Return the (x, y) coordinate for the center point of the cell that contains the specified text.  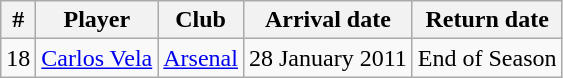
Arsenal (201, 58)
Arrival date (328, 20)
Club (201, 20)
28 January 2011 (328, 58)
18 (18, 58)
Carlos Vela (97, 58)
End of Season (487, 58)
# (18, 20)
Return date (487, 20)
Player (97, 20)
